Provide the [X, Y] coordinate of the cell's center where the given text is located.  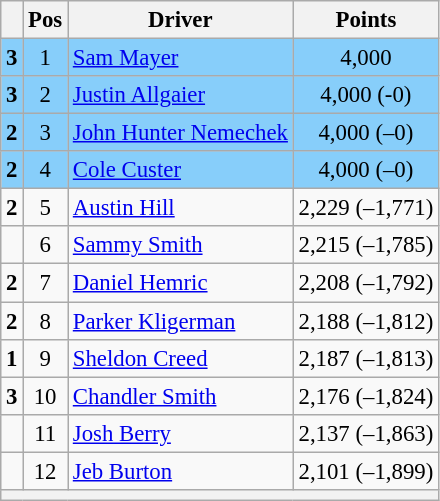
2,215 (–1,785) [366, 245]
Driver [181, 20]
8 [46, 321]
Sam Mayer [181, 58]
2,187 (–1,813) [366, 358]
Pos [46, 20]
Daniel Hemric [181, 283]
Justin Allgaier [181, 95]
4,000 (-0) [366, 95]
Parker Kligerman [181, 321]
7 [46, 283]
4,000 [366, 58]
Jeb Burton [181, 471]
5 [46, 208]
11 [46, 433]
Points [366, 20]
2,229 (–1,771) [366, 208]
6 [46, 245]
2,208 (–1,792) [366, 283]
Cole Custer [181, 170]
Sheldon Creed [181, 358]
10 [46, 396]
Josh Berry [181, 433]
2,101 (–1,899) [366, 471]
4 [46, 170]
Chandler Smith [181, 396]
John Hunter Nemechek [181, 133]
2,176 (–1,824) [366, 396]
Austin Hill [181, 208]
2,188 (–1,812) [366, 321]
Sammy Smith [181, 245]
2,137 (–1,863) [366, 433]
9 [46, 358]
12 [46, 471]
